Return [X, Y] of the center of cell containing provided text 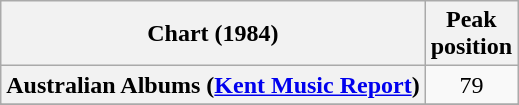
79 [471, 85]
Chart (1984) [213, 34]
Australian Albums (Kent Music Report) [213, 85]
Peakposition [471, 34]
